Locate the cell with the specified text and output its (x, y) center coordinate. 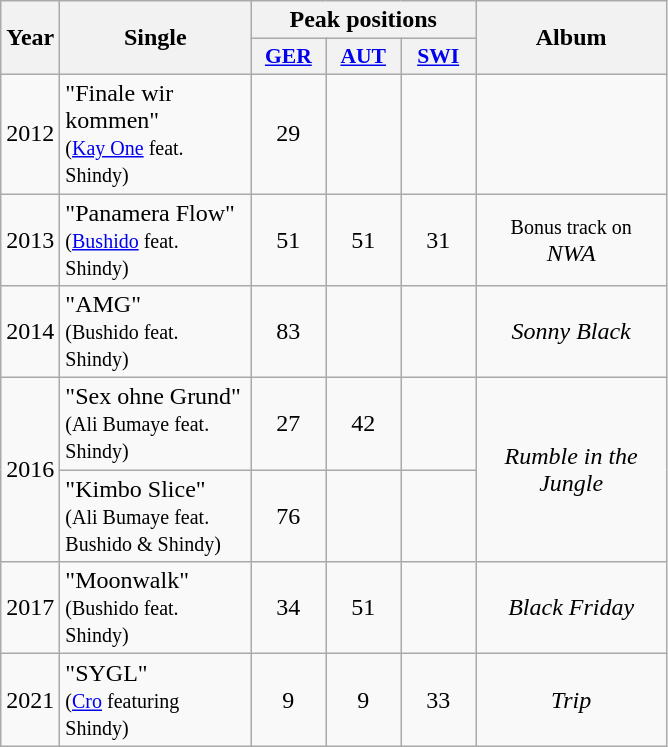
33 (438, 700)
34 (288, 608)
"Sex ohne Grund" (Ali Bumaye feat. Shindy) (156, 424)
2017 (30, 608)
AUT (364, 57)
Rumble in the Jungle (572, 470)
2012 (30, 134)
"Finale wir kommen" (Kay One feat. Shindy) (156, 134)
83 (288, 332)
"Kimbo Slice" (Ali Bumaye feat. Bushido & Shindy) (156, 516)
Trip (572, 700)
2014 (30, 332)
Black Friday (572, 608)
Single (156, 38)
31 (438, 240)
2016 (30, 470)
"AMG" (Bushido feat. Shindy) (156, 332)
"SYGL" (Cro featuring Shindy) (156, 700)
"Panamera Flow" (Bushido feat. Shindy) (156, 240)
27 (288, 424)
2021 (30, 700)
SWI (438, 57)
"Moonwalk" (Bushido feat. Shindy) (156, 608)
2013 (30, 240)
Sonny Black (572, 332)
Peak positions (364, 20)
42 (364, 424)
Year (30, 38)
Bonus track on NWA (572, 240)
Album (572, 38)
76 (288, 516)
GER (288, 57)
29 (288, 134)
